Detect which cell encompasses the target text, then output its [x, y] center coordinate. 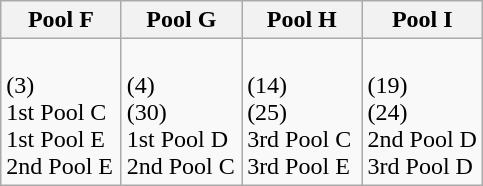
Pool G [181, 20]
Pool I [422, 20]
Pool H [302, 20]
Pool F [61, 20]
(3) 1st Pool C 1st Pool E 2nd Pool E [61, 112]
(4) (30) 1st Pool D 2nd Pool C [181, 112]
(14) (25) 3rd Pool C 3rd Pool E [302, 112]
(19) (24) 2nd Pool D 3rd Pool D [422, 112]
